From the cell containing the given text, extract its center point as (X, Y) coordinate. 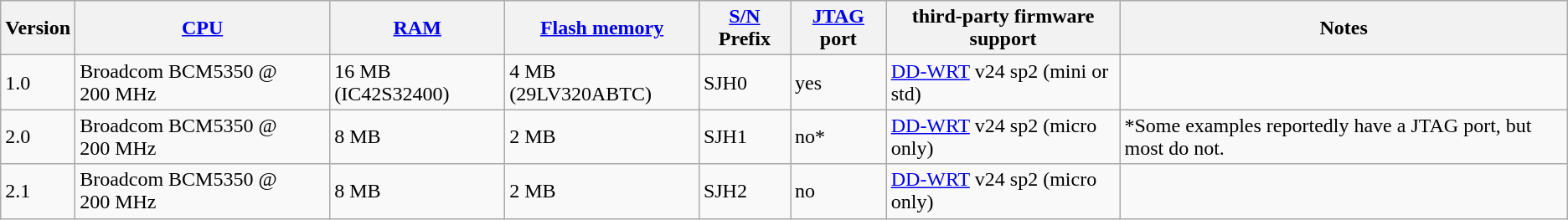
Notes (1344, 28)
Version (39, 28)
no* (839, 137)
SJH0 (744, 82)
yes (839, 82)
Flash memory (602, 28)
4 MB (29LV320ABTC) (602, 82)
JTAG port (839, 28)
no (839, 191)
third-party firmware support (1003, 28)
DD-WRT v24 sp2 (mini or std) (1003, 82)
CPU (203, 28)
2.0 (39, 137)
*Some examples reportedly have a JTAG port, but most do not. (1344, 137)
RAM (417, 28)
SJH2 (744, 191)
2.1 (39, 191)
1.0 (39, 82)
SJH1 (744, 137)
S/N Prefix (744, 28)
16 MB (IC42S32400) (417, 82)
